Return (X, Y) of the center of cell containing provided text 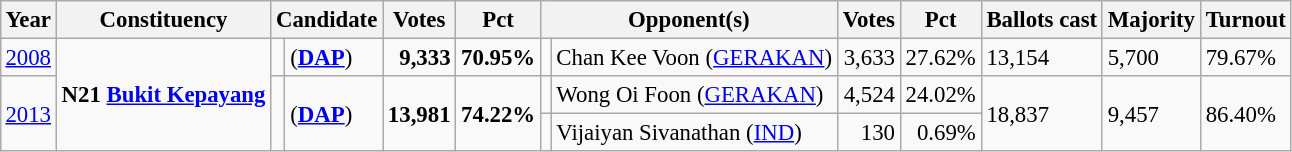
27.62% (940, 57)
Majority (1151, 20)
13,981 (420, 114)
Constituency (163, 20)
70.95% (498, 57)
130 (868, 133)
Opponent(s) (688, 20)
74.22% (498, 114)
9,333 (420, 57)
N21 Bukit Kepayang (163, 94)
Candidate (327, 20)
9,457 (1151, 114)
13,154 (1042, 57)
2008 (28, 57)
5,700 (1151, 57)
Year (28, 20)
79.67% (1246, 57)
3,633 (868, 57)
2013 (28, 114)
Chan Kee Voon (GERAKAN) (694, 57)
86.40% (1246, 114)
4,524 (868, 95)
Turnout (1246, 20)
Ballots cast (1042, 20)
0.69% (940, 133)
Vijaiyan Sivanathan (IND) (694, 133)
24.02% (940, 95)
Wong Oi Foon (GERAKAN) (694, 95)
18,837 (1042, 114)
